Search for the cell housing the specified text and yield its [X, Y] center coordinate. 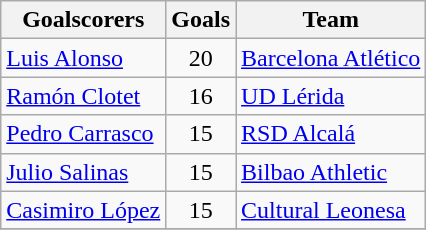
Goalscorers [84, 20]
Barcelona Atlético [331, 58]
Goals [201, 20]
Team [331, 20]
20 [201, 58]
Casimiro López [84, 210]
Ramón Clotet [84, 96]
RSD Alcalá [331, 134]
Julio Salinas [84, 172]
Cultural Leonesa [331, 210]
16 [201, 96]
UD Lérida [331, 96]
Bilbao Athletic [331, 172]
Luis Alonso [84, 58]
Pedro Carrasco [84, 134]
